From the cell containing the given text, extract its center point as [x, y] coordinate. 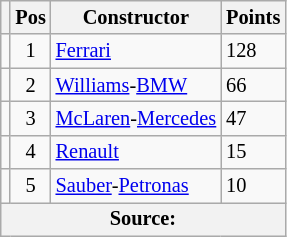
Renault [136, 152]
Williams-BMW [136, 85]
10 [253, 186]
2 [30, 85]
4 [30, 152]
Constructor [136, 17]
128 [253, 51]
Pos [30, 17]
Ferrari [136, 51]
15 [253, 152]
47 [253, 118]
66 [253, 85]
Sauber-Petronas [136, 186]
3 [30, 118]
5 [30, 186]
1 [30, 51]
Source: [143, 219]
Points [253, 17]
McLaren-Mercedes [136, 118]
